Determine the [X, Y] coordinate at the center of the cell enclosing the given text.  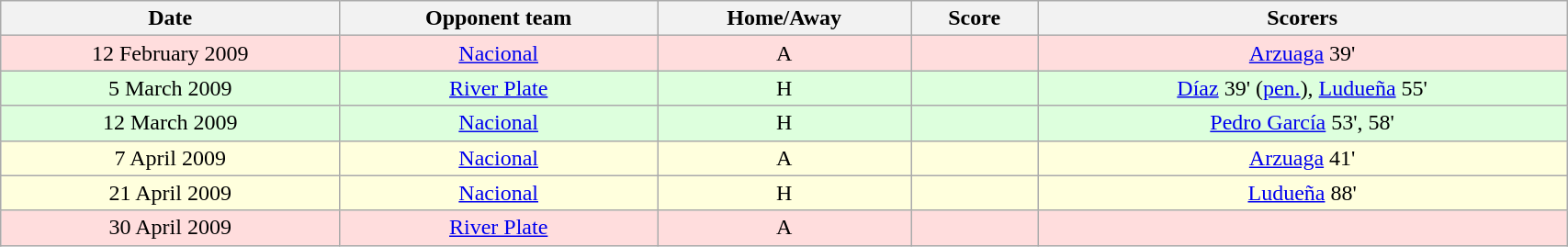
Ludueña 88' [1303, 193]
12 February 2009 [171, 53]
7 April 2009 [171, 158]
Díaz 39' (pen.), Ludueña 55' [1303, 88]
21 April 2009 [171, 193]
Arzuaga 39' [1303, 53]
Pedro García 53', 58' [1303, 123]
12 March 2009 [171, 123]
30 April 2009 [171, 228]
Scorers [1303, 18]
Arzuaga 41' [1303, 158]
5 March 2009 [171, 88]
Score [975, 18]
Home/Away [784, 18]
Date [171, 18]
Opponent team [499, 18]
